Find where the given text appears and provide that cell's center as (X, Y) coordinate. 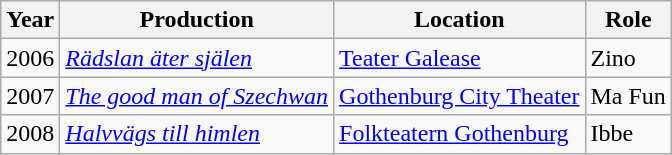
Role (628, 20)
Ibbe (628, 134)
Gothenburg City Theater (460, 96)
Production (197, 20)
Ma Fun (628, 96)
Year (30, 20)
2007 (30, 96)
Halvvägs till himlen (197, 134)
2008 (30, 134)
Folkteatern Gothenburg (460, 134)
2006 (30, 58)
Zino (628, 58)
Rädslan äter själen (197, 58)
Location (460, 20)
Teater Galease (460, 58)
The good man of Szechwan (197, 96)
